Find where the given text appears and provide that cell's center as [X, Y] coordinate. 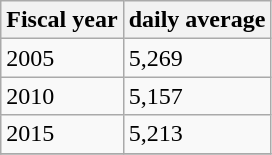
2010 [62, 96]
2015 [62, 134]
2005 [62, 58]
5,213 [197, 134]
5,157 [197, 96]
5,269 [197, 58]
daily average [197, 20]
Fiscal year [62, 20]
